Find where the given text appears and provide that cell's center as (X, Y) coordinate. 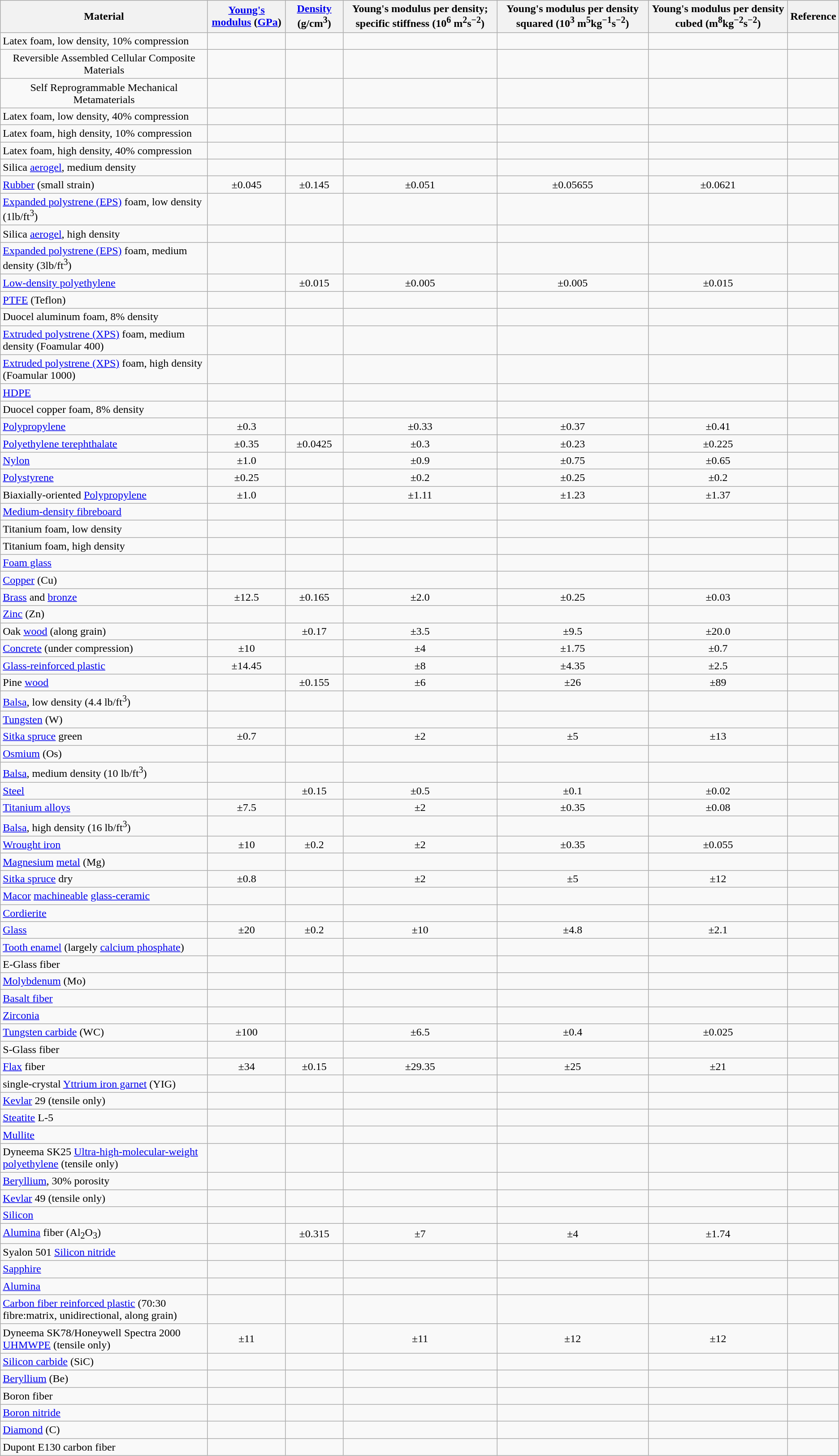
Reference (813, 17)
HDPE (104, 392)
Sitka spruce green (104, 737)
±0.0425 (314, 443)
Dyneema SK78/Honeywell Spectra 2000 UHMWPE (tensile only) (104, 1339)
Titanium foam, low density (104, 529)
±2.1 (718, 930)
Silicon carbide (SiC) (104, 1361)
Balsa, medium density (10 lb/ft3) (104, 772)
±0.23 (573, 443)
Diamond (C) (104, 1430)
Beryllium (Be) (104, 1378)
±0.051 (420, 185)
Young's modulus per density cubed (m8kg−2s−2) (718, 17)
±6.5 (420, 1032)
Kevlar 49 (tensile only) (104, 1198)
Material (104, 17)
Zirconia (104, 1015)
±1.11 (420, 495)
Wrought iron (104, 845)
Silicon (104, 1215)
Silica aerogel, medium density (104, 168)
Mullite (104, 1135)
±8 (420, 665)
±0.025 (718, 1032)
±0.0621 (718, 185)
Density (g/cm3) (314, 17)
Flax fiber (104, 1066)
±2.5 (718, 665)
Latex foam, low density, 10% compression (104, 41)
±1.37 (718, 495)
±29.35 (420, 1066)
±3.5 (420, 631)
Kevlar 29 (tensile only) (104, 1101)
±9.5 (573, 631)
±0.02 (718, 791)
PTFE (Teflon) (104, 300)
±1.75 (573, 648)
Glass-reinforced plastic (104, 665)
Macor machineable glass-ceramic (104, 896)
Carbon fiber reinforced plastic (70:30 fibre:matrix, unidirectional, along grain) (104, 1309)
Osmium (Os) (104, 754)
Polystyrene (104, 478)
±1.23 (573, 495)
±0.41 (718, 426)
Foam glass (104, 563)
Beryllium, 30% porosity (104, 1181)
Tooth enamel (largely calcium phosphate) (104, 947)
±0.08 (718, 808)
±4.8 (573, 930)
±100 (247, 1032)
±25 (573, 1066)
±14.45 (247, 665)
Oak wood (along grain) (104, 631)
Medium-density fibreboard (104, 512)
Steel (104, 791)
±0.225 (718, 443)
Titanium foam, high density (104, 546)
Basalt fiber (104, 998)
Biaxially-oriented Polypropylene (104, 495)
Alumina (104, 1286)
Extruded polystrene (XPS) foam, high density (Foamular 1000) (104, 369)
±0.155 (314, 682)
±20 (247, 930)
±0.045 (247, 185)
±1.74 (718, 1234)
±34 (247, 1066)
±0.315 (314, 1234)
Tungsten carbide (WC) (104, 1032)
Latex foam, low density, 40% compression (104, 116)
Duocel aluminum foam, 8% density (104, 317)
Glass (104, 930)
±0.05655 (573, 185)
Expanded polystrene (EPS) foam, medium density (3lb/ft3) (104, 258)
±6 (420, 682)
±7.5 (247, 808)
Nylon (104, 461)
±0.055 (718, 845)
±0.37 (573, 426)
±0.17 (314, 631)
Boron fiber (104, 1396)
Latex foam, high density, 10% compression (104, 134)
±0.75 (573, 461)
±0.145 (314, 185)
Sapphire (104, 1269)
±0.9 (420, 461)
±21 (718, 1066)
Reversible Assembled Cellular Composite Materials (104, 64)
±0.8 (247, 879)
Magnesium metal (Mg) (104, 862)
±13 (718, 737)
±0.5 (420, 791)
Latex foam, high density, 40% compression (104, 151)
Balsa, low density (4.4 lb/ft3) (104, 701)
±0.65 (718, 461)
Tungsten (W) (104, 719)
Young's modulus per density; specific stiffness (106 m2s−2) (420, 17)
Zinc (Zn) (104, 614)
Copper (Cu) (104, 580)
Rubber (small strain) (104, 185)
Pine wood (104, 682)
Alumina fiber (Al2O3) (104, 1234)
Molybdenum (Mo) (104, 981)
±0.1 (573, 791)
±0.165 (314, 597)
±2.0 (420, 597)
Dupont E130 carbon fiber (104, 1447)
Young's modulus per density squared (103 m5kg−1s−2) (573, 17)
Self Reprogrammable Mechanical Metamaterials (104, 93)
±26 (573, 682)
Balsa, high density (16 lb/ft3) (104, 827)
Expanded polystrene (EPS) foam, low density (1lb/ft3) (104, 209)
±0.33 (420, 426)
E-Glass fiber (104, 964)
±0.4 (573, 1032)
Brass and bronze (104, 597)
Titanium alloys (104, 808)
±7 (420, 1234)
Polyethylene terephthalate (104, 443)
Boron nitride (104, 1413)
Polypropylene (104, 426)
single-crystal Yttrium iron garnet (YIG) (104, 1083)
Young's modulus (GPa) (247, 17)
Dyneema SK25 Ultra-high-molecular-weight polyethylene (tensile only) (104, 1158)
±89 (718, 682)
±12.5 (247, 597)
Duocel copper foam, 8% density (104, 409)
Syalon 501 Silicon nitride (104, 1252)
Silica aerogel, high density (104, 234)
S-Glass fiber (104, 1049)
Sitka spruce dry (104, 879)
Cordierite (104, 913)
Low-density polyethylene (104, 283)
Concrete (under compression) (104, 648)
Extruded polystrene (XPS) foam, medium density (Foamular 400) (104, 340)
Steatite L-5 (104, 1118)
±0.03 (718, 597)
±4.35 (573, 665)
±20.0 (718, 631)
